Search for the cell housing the specified text and yield its (x, y) center coordinate. 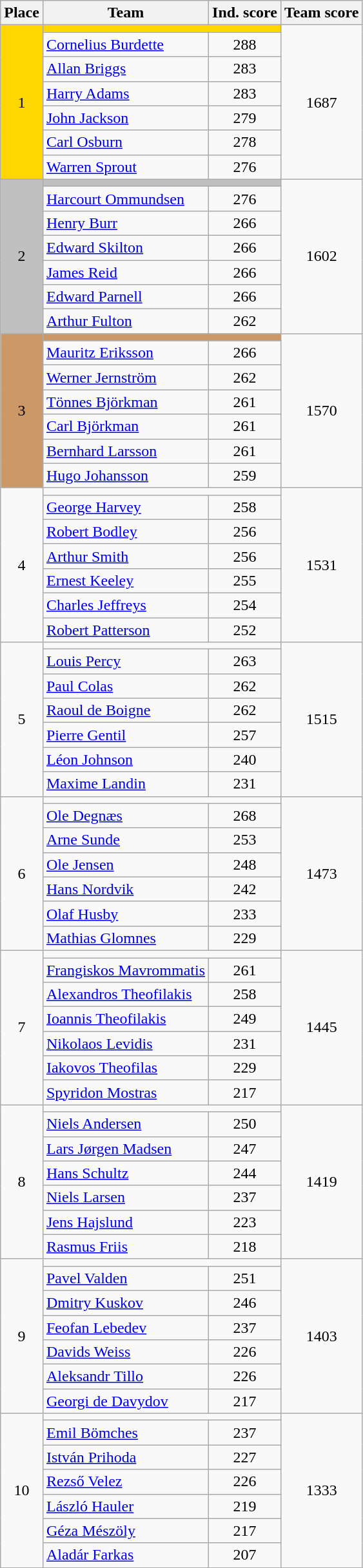
Georgi de Davydov (125, 1401)
Nikolaos Levidis (125, 1044)
Arne Sunde (125, 840)
1687 (321, 102)
Géza Mészöly (125, 1531)
Niels Andersen (125, 1124)
László Hauler (125, 1506)
251 (245, 1278)
218 (245, 1247)
247 (245, 1149)
Paul Colas (125, 686)
254 (245, 605)
1445 (321, 1027)
Carl Osburn (125, 142)
István Prihoda (125, 1457)
219 (245, 1506)
1570 (321, 411)
246 (245, 1303)
207 (245, 1555)
Iakovos Theofilas (125, 1068)
James Reid (125, 272)
10 (22, 1491)
Spyridon Mostras (125, 1093)
Tönnes Björkman (125, 402)
5 (22, 719)
Mauritz Eriksson (125, 353)
Carl Björkman (125, 426)
Olaf Husby (125, 913)
Dmitry Kuskov (125, 1303)
Pierre Gentil (125, 735)
Léon Johnson (125, 760)
1403 (321, 1336)
250 (245, 1124)
Alexandros Theofilakis (125, 995)
1515 (321, 719)
George Harvey (125, 507)
Jens Hajslund (125, 1222)
Warren Sprout (125, 167)
1419 (321, 1181)
Arthur Fulton (125, 321)
1473 (321, 874)
Cornelius Burdette (125, 44)
Ind. score (245, 13)
Place (22, 13)
Hugo Johansson (125, 475)
248 (245, 865)
Rasmus Friis (125, 1247)
1 (22, 102)
7 (22, 1027)
Team score (321, 13)
Bernhard Larsson (125, 451)
Hans Nordvik (125, 889)
Charles Jeffreys (125, 605)
268 (245, 816)
1531 (321, 564)
Pavel Valden (125, 1278)
Robert Patterson (125, 629)
Ioannis Theofilakis (125, 1019)
240 (245, 760)
278 (245, 142)
John Jackson (125, 118)
Robert Bodley (125, 531)
Ole Jensen (125, 865)
Allan Briggs (125, 69)
Harcourt Ommundsen (125, 198)
Arthur Smith (125, 556)
Werner Jernström (125, 378)
Edward Parnell (125, 297)
8 (22, 1181)
242 (245, 889)
259 (245, 475)
227 (245, 1457)
Aladár Farkas (125, 1555)
Davids Weiss (125, 1352)
263 (245, 662)
279 (245, 118)
255 (245, 580)
Aleksandr Tillo (125, 1377)
Niels Larsen (125, 1198)
Ernest Keeley (125, 580)
249 (245, 1019)
Hans Schultz (125, 1173)
Frangiskos Mavrommatis (125, 970)
6 (22, 874)
Maxime Landin (125, 784)
4 (22, 564)
223 (245, 1222)
233 (245, 913)
257 (245, 735)
Henry Burr (125, 223)
Raoul de Boigne (125, 711)
Lars Jørgen Madsen (125, 1149)
2 (22, 256)
Edward Skilton (125, 247)
244 (245, 1173)
Mathias Glomnes (125, 938)
3 (22, 411)
Emil Bömches (125, 1433)
252 (245, 629)
Team (125, 13)
Rezső Velez (125, 1482)
Ole Degnæs (125, 816)
Louis Percy (125, 662)
288 (245, 44)
9 (22, 1336)
253 (245, 840)
Harry Adams (125, 93)
1602 (321, 256)
Feofan Lebedev (125, 1328)
1333 (321, 1491)
